Identify which cell holds the provided text, then report its (x, y) central coordinate. 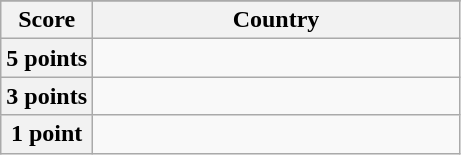
Score (47, 20)
5 points (47, 58)
1 point (47, 134)
3 points (47, 96)
Country (276, 20)
